Extract the (X, Y) coordinate from the center of the cell holding the provided text.  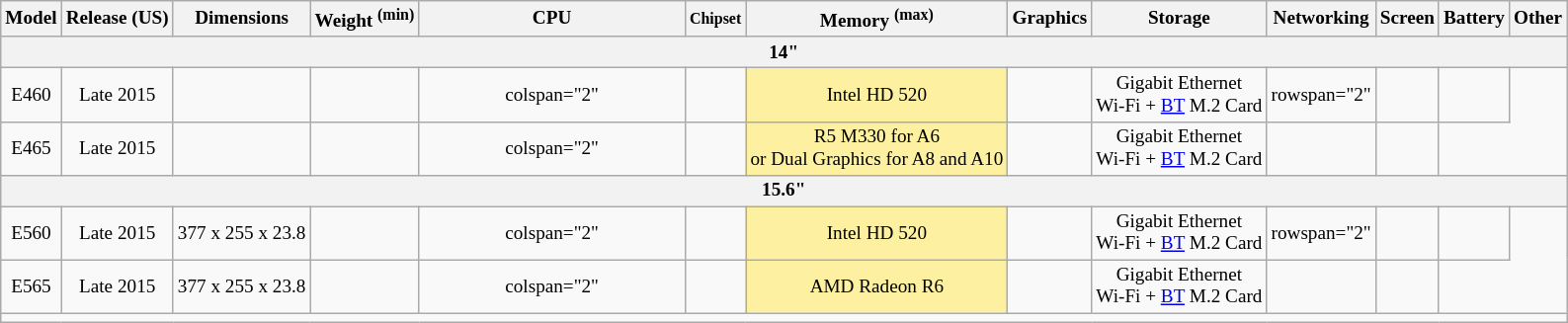
CPU (551, 20)
Release (US) (117, 20)
E465 (32, 148)
15.6" (784, 191)
E560 (32, 233)
R5 M330 for A6 or Dual Graphics for A8 and A10 (877, 148)
Graphics (1049, 20)
Memory (max) (877, 20)
Battery (1474, 20)
14" (784, 52)
Chipset (715, 20)
AMD Radeon R6 (877, 286)
E565 (32, 286)
Other (1537, 20)
Model (32, 20)
Storage (1180, 20)
Screen (1407, 20)
Dimensions (241, 20)
E460 (32, 95)
Networking (1321, 20)
Weight (min) (365, 20)
